Capture the cell that displays the provided text and extract its [X, Y] central coordinate. 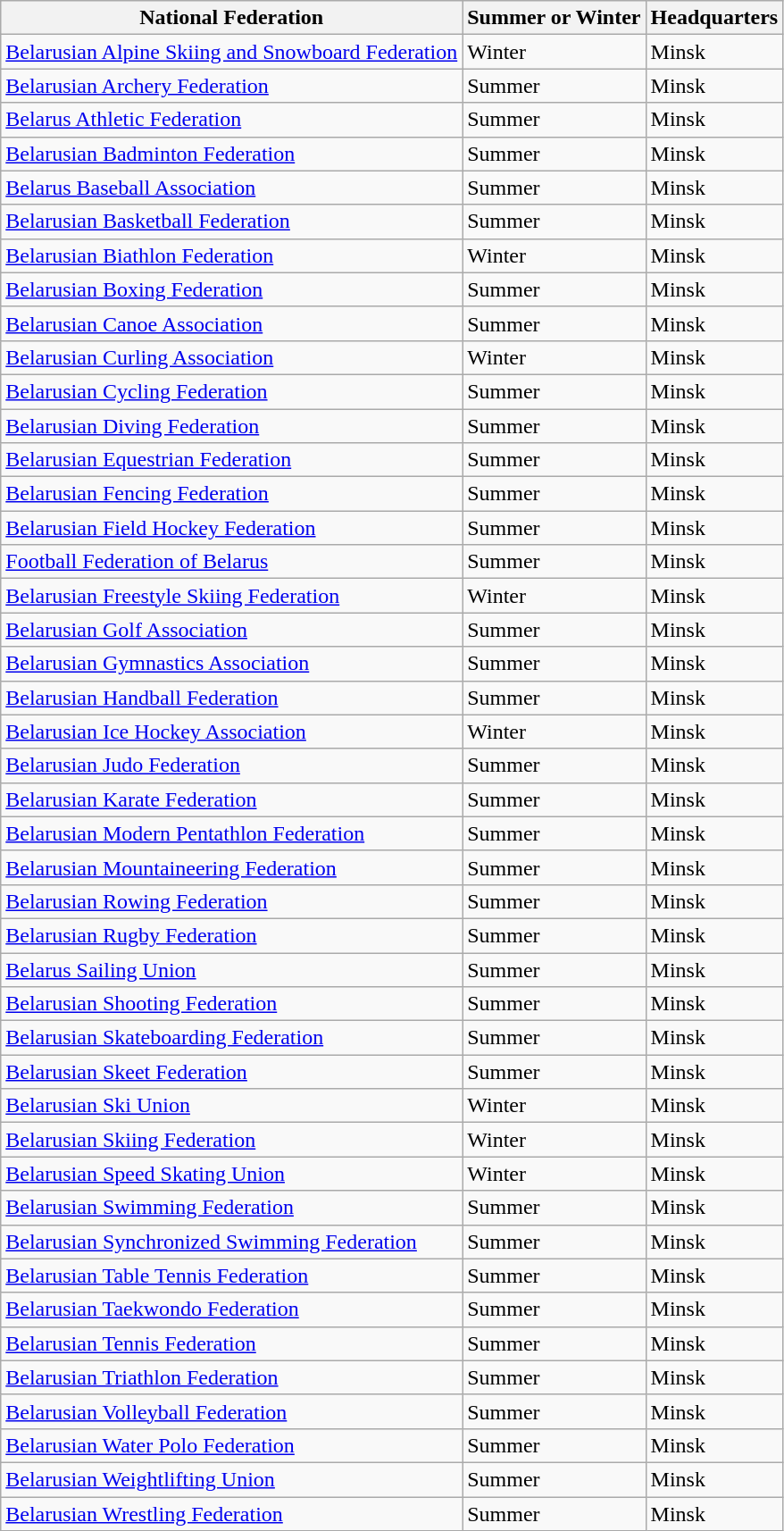
Belarusian Biathlon Federation [232, 255]
Belarusian Synchronized Swimming Federation [232, 1242]
Belarusian Canoe Association [232, 323]
Belarusian Cycling Federation [232, 391]
Belarusian Badminton Federation [232, 154]
Belarusian Weightlifting Union [232, 1479]
Belarusian Modern Pentathlon Federation [232, 833]
Belarusian Basketball Federation [232, 222]
Belarusian Mountaineering Federation [232, 867]
Belarusian Alpine Skiing and Snowboard Federation [232, 52]
Summer or Winter [554, 18]
Belarusian Triathlon Federation [232, 1377]
Belarusian Speed Skating Union [232, 1174]
Belarusian Wrestling Federation [232, 1514]
Belarusian Equestrian Federation [232, 460]
Belarusian Karate Federation [232, 799]
National Federation [232, 18]
Belarusian Freestyle Skiing Federation [232, 596]
Belarusian Taekwondo Federation [232, 1309]
Belarusian Swimming Federation [232, 1208]
Belarusian Table Tennis Federation [232, 1276]
Belarusian Skiing Federation [232, 1140]
Belarusian Tennis Federation [232, 1343]
Belarusian Fencing Federation [232, 494]
Belarus Athletic Federation [232, 120]
Belarus Sailing Union [232, 969]
Football Federation of Belarus [232, 562]
Belarusian Golf Association [232, 630]
Belarusian Boxing Federation [232, 289]
Belarusian Rowing Federation [232, 901]
Headquarters [714, 18]
Belarusian Water Polo Federation [232, 1445]
Belarusian Volleyball Federation [232, 1411]
Belarusian Diving Federation [232, 426]
Belarusian Curling Association [232, 357]
Belarusian Handball Federation [232, 698]
Belarusian Gymnastics Association [232, 664]
Belarus Baseball Association [232, 188]
Belarusian Skeet Federation [232, 1072]
Belarusian Judo Federation [232, 765]
Belarusian Ski Union [232, 1106]
Belarusian Field Hockey Federation [232, 528]
Belarusian Archery Federation [232, 86]
Belarusian Rugby Federation [232, 935]
Belarusian Shooting Federation [232, 1004]
Belarusian Ice Hockey Association [232, 732]
Belarusian Skateboarding Federation [232, 1038]
